For the text-containing cell, return its midpoint in (x, y) coordinate format. 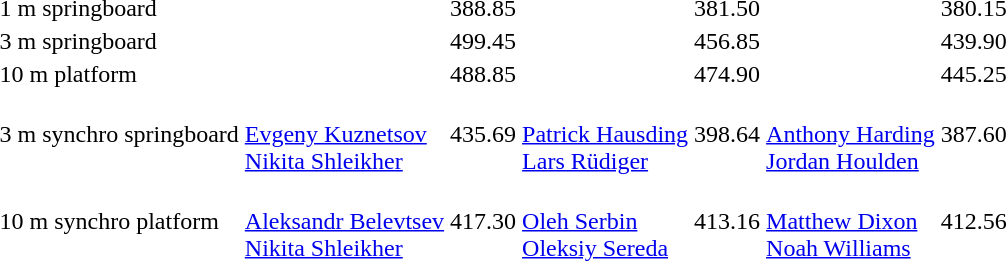
398.64 (728, 134)
435.69 (484, 134)
488.85 (484, 74)
456.85 (728, 41)
Evgeny KuznetsovNikita Shleikher (344, 134)
Anthony HardingJordan Houlden (851, 134)
474.90 (728, 74)
Patrick HausdingLars Rüdiger (606, 134)
499.45 (484, 41)
